Determine the (X, Y) coordinate at the center of the cell enclosing the given text.  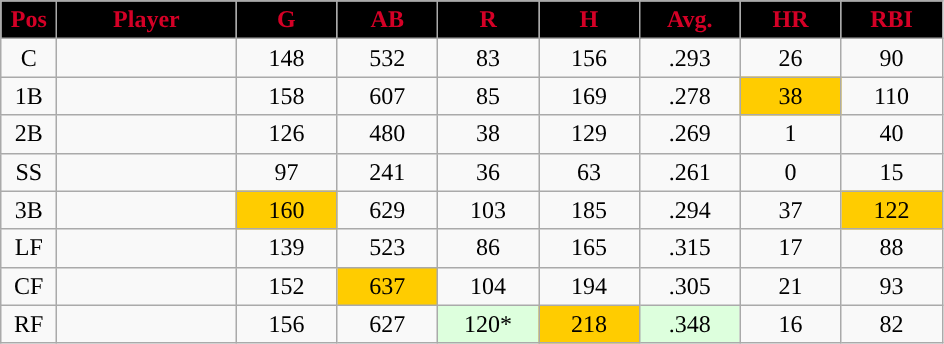
2B (29, 134)
103 (488, 210)
.278 (690, 96)
.315 (690, 248)
637 (388, 286)
90 (892, 58)
1B (29, 96)
0 (790, 172)
532 (388, 58)
3B (29, 210)
86 (488, 248)
480 (388, 134)
158 (286, 96)
CF (29, 286)
HR (790, 20)
.261 (690, 172)
.269 (690, 134)
139 (286, 248)
93 (892, 286)
122 (892, 210)
17 (790, 248)
21 (790, 286)
.348 (690, 324)
1 (790, 134)
63 (590, 172)
523 (388, 248)
37 (790, 210)
RBI (892, 20)
627 (388, 324)
AB (388, 20)
.293 (690, 58)
LF (29, 248)
G (286, 20)
629 (388, 210)
97 (286, 172)
RF (29, 324)
36 (488, 172)
241 (388, 172)
16 (790, 324)
607 (388, 96)
SS (29, 172)
.305 (690, 286)
88 (892, 248)
120* (488, 324)
165 (590, 248)
Avg. (690, 20)
194 (590, 286)
104 (488, 286)
160 (286, 210)
85 (488, 96)
129 (590, 134)
82 (892, 324)
218 (590, 324)
126 (286, 134)
110 (892, 96)
.294 (690, 210)
169 (590, 96)
H (590, 20)
Player (146, 20)
Pos (29, 20)
185 (590, 210)
148 (286, 58)
15 (892, 172)
26 (790, 58)
C (29, 58)
R (488, 20)
152 (286, 286)
40 (892, 134)
83 (488, 58)
